Scan for the cell matching the given text and deliver its (x, y) coordinate at center. 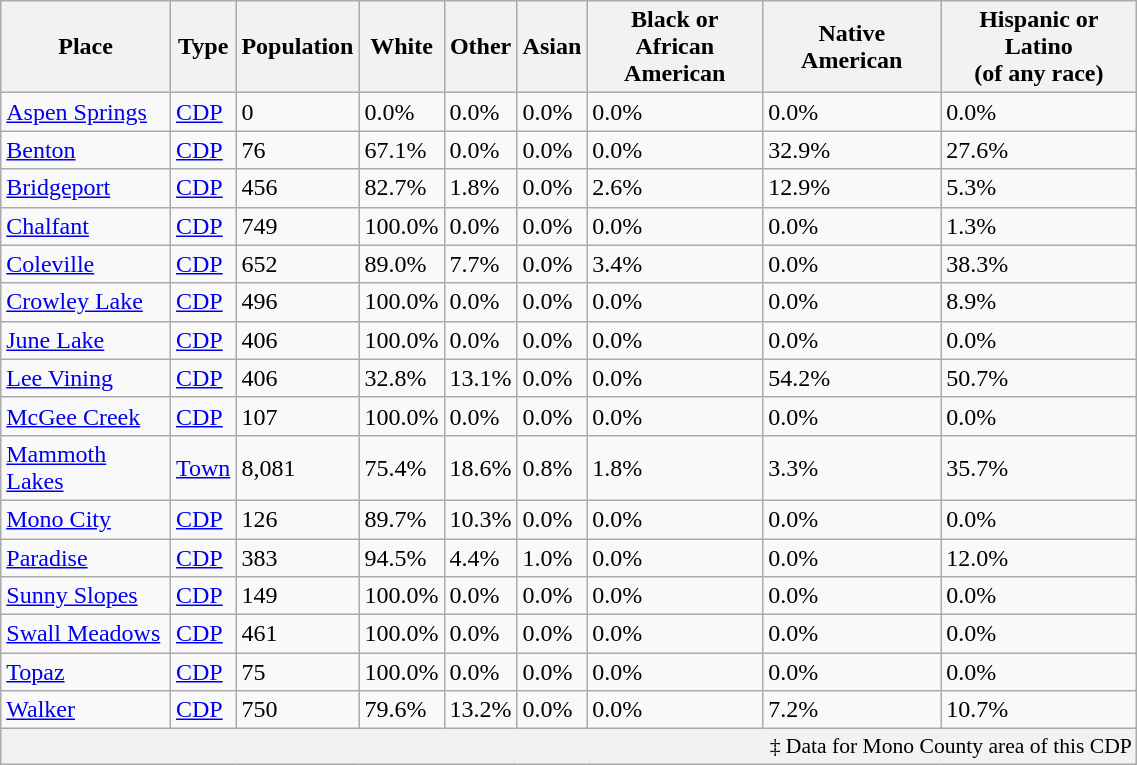
Hispanic or Latino(of any race) (1039, 47)
1.3% (1039, 226)
10.7% (1039, 710)
Place (86, 47)
0 (298, 112)
32.9% (852, 150)
749 (298, 226)
67.1% (402, 150)
76 (298, 150)
149 (298, 596)
126 (298, 519)
Native American (852, 47)
107 (298, 416)
75 (298, 672)
652 (298, 264)
Lee Vining (86, 378)
Paradise (86, 557)
50.7% (1039, 378)
4.4% (480, 557)
Bridgeport (86, 188)
79.6% (402, 710)
54.2% (852, 378)
750 (298, 710)
13.1% (480, 378)
Mono City (86, 519)
13.2% (480, 710)
Population (298, 47)
Type (202, 47)
82.7% (402, 188)
7.7% (480, 264)
Coleville (86, 264)
456 (298, 188)
3.4% (675, 264)
Aspen Springs (86, 112)
496 (298, 302)
12.0% (1039, 557)
1.0% (552, 557)
461 (298, 634)
12.9% (852, 188)
8,081 (298, 468)
35.7% (1039, 468)
Sunny Slopes (86, 596)
Other (480, 47)
8.9% (1039, 302)
0.8% (552, 468)
18.6% (480, 468)
Topaz (86, 672)
383 (298, 557)
94.5% (402, 557)
Mammoth Lakes (86, 468)
5.3% (1039, 188)
3.3% (852, 468)
Town (202, 468)
75.4% (402, 468)
89.7% (402, 519)
10.3% (480, 519)
27.6% (1039, 150)
June Lake (86, 340)
Crowley Lake (86, 302)
McGee Creek (86, 416)
38.3% (1039, 264)
Chalfant (86, 226)
89.0% (402, 264)
Asian (552, 47)
White (402, 47)
2.6% (675, 188)
Walker (86, 710)
32.8% (402, 378)
Swall Meadows (86, 634)
Black or AfricanAmerican (675, 47)
Benton (86, 150)
‡ Data for Mono County area of this CDP (569, 747)
7.2% (852, 710)
